For the text-containing cell, return its midpoint in [x, y] coordinate format. 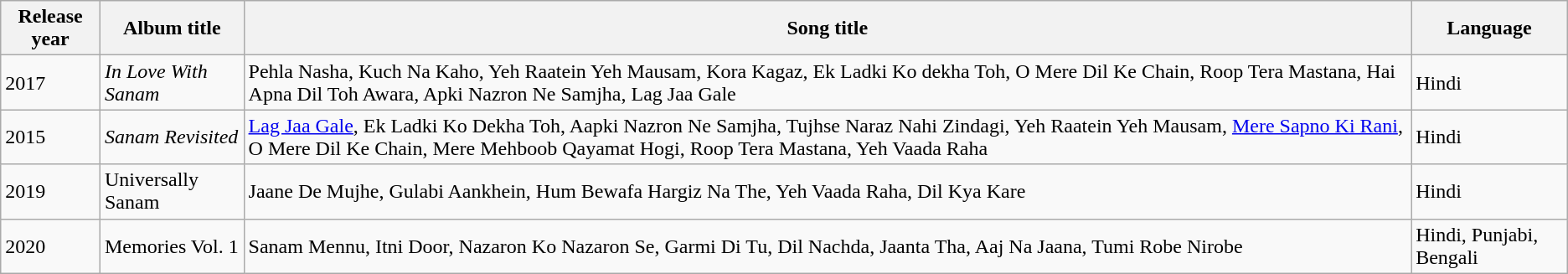
Hindi, Punjabi, Bengali [1489, 246]
Universally Sanam [172, 191]
Jaane De Mujhe, Gulabi Aankhein, Hum Bewafa Hargiz Na The, Yeh Vaada Raha, Dil Kya Kare [828, 191]
Memories Vol. 1 [172, 246]
2019 [50, 191]
Sanam Mennu, Itni Door, Nazaron Ko Nazaron Se, Garmi Di Tu, Dil Nachda, Jaanta Tha, Aaj Na Jaana, Tumi Robe Nirobe [828, 246]
Album title [172, 28]
Song title [828, 28]
2015 [50, 137]
Release year [50, 28]
Language [1489, 28]
2020 [50, 246]
2017 [50, 82]
In Love With Sanam [172, 82]
Sanam Revisited [172, 137]
